Determine the [X, Y] coordinate at the center of the cell enclosing the given text.  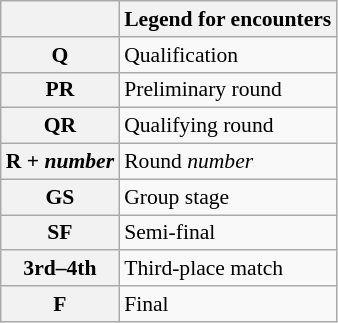
F [60, 304]
Legend for encounters [228, 19]
Preliminary round [228, 90]
R + number [60, 162]
Qualifying round [228, 126]
Qualification [228, 55]
Group stage [228, 197]
3rd–4th [60, 269]
Q [60, 55]
GS [60, 197]
Final [228, 304]
Semi-final [228, 233]
Round number [228, 162]
QR [60, 126]
PR [60, 90]
SF [60, 233]
Third-place match [228, 269]
